Output the [X, Y] coordinate of the center of the cell containing the given text.  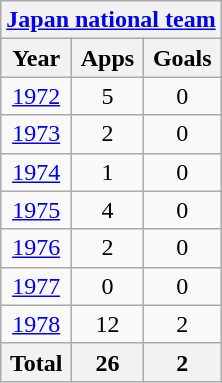
Japan national team [111, 20]
1975 [36, 210]
4 [108, 210]
1974 [36, 172]
1977 [36, 286]
1 [108, 172]
26 [108, 362]
1973 [36, 134]
1972 [36, 96]
Total [36, 362]
12 [108, 324]
Apps [108, 58]
Goals [182, 58]
1978 [36, 324]
5 [108, 96]
1976 [36, 248]
Year [36, 58]
